Detect which cell encompasses the target text, then output its [x, y] center coordinate. 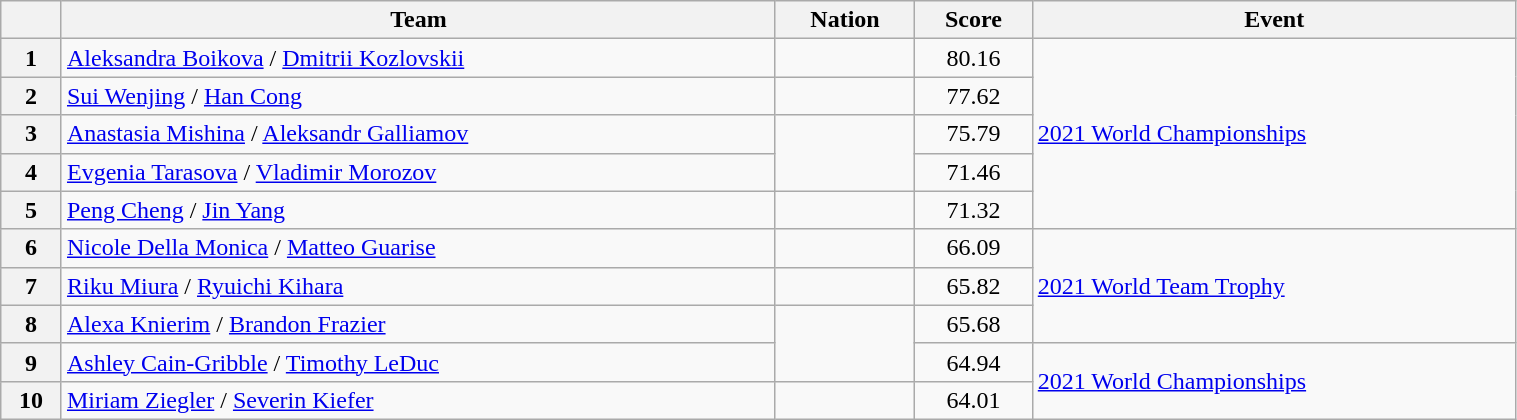
Anastasia Mishina / Aleksandr Galliamov [418, 134]
65.82 [974, 286]
2 [32, 96]
5 [32, 210]
71.46 [974, 172]
64.01 [974, 400]
Aleksandra Boikova / Dmitrii Kozlovskii [418, 58]
Event [1274, 20]
8 [32, 324]
2021 World Team Trophy [1274, 286]
Ashley Cain-Gribble / Timothy LeDuc [418, 362]
Evgenia Tarasova / Vladimir Morozov [418, 172]
Riku Miura / Ryuichi Kihara [418, 286]
77.62 [974, 96]
Sui Wenjing / Han Cong [418, 96]
Miriam Ziegler / Severin Kiefer [418, 400]
Team [418, 20]
71.32 [974, 210]
4 [32, 172]
Score [974, 20]
Alexa Knierim / Brandon Frazier [418, 324]
1 [32, 58]
3 [32, 134]
Nicole Della Monica / Matteo Guarise [418, 248]
10 [32, 400]
80.16 [974, 58]
7 [32, 286]
75.79 [974, 134]
65.68 [974, 324]
9 [32, 362]
Peng Cheng / Jin Yang [418, 210]
6 [32, 248]
64.94 [974, 362]
66.09 [974, 248]
Nation [844, 20]
